Detect which cell encompasses the target text, then output its [X, Y] center coordinate. 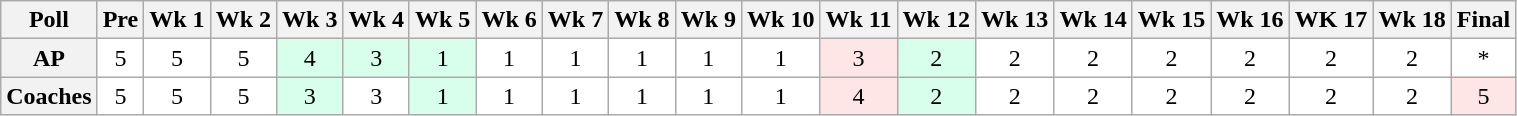
Wk 16 [1250, 20]
WK 17 [1331, 20]
Wk 6 [509, 20]
Wk 18 [1412, 20]
* [1483, 58]
Wk 10 [781, 20]
Wk 3 [310, 20]
Wk 15 [1171, 20]
Wk 5 [442, 20]
Wk 11 [858, 20]
Wk 2 [243, 20]
Wk 12 [936, 20]
Coaches [49, 96]
Final [1483, 20]
Poll [49, 20]
Wk 1 [177, 20]
Wk 8 [642, 20]
Wk 7 [575, 20]
Wk 14 [1093, 20]
Pre [120, 20]
Wk 4 [376, 20]
Wk 13 [1014, 20]
AP [49, 58]
Wk 9 [708, 20]
